Search for the cell housing the specified text and yield its (X, Y) center coordinate. 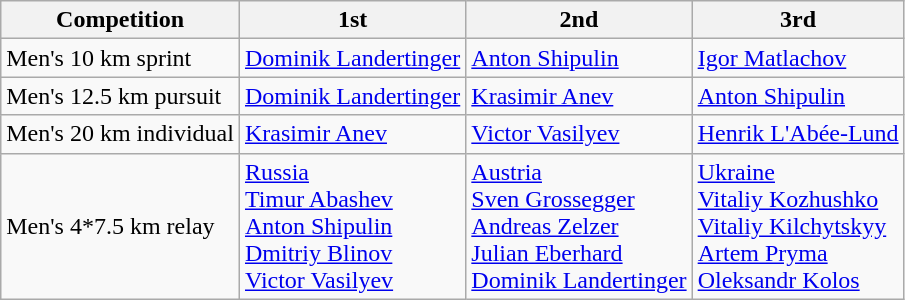
Men's 20 km individual (120, 134)
Victor Vasilyev (579, 134)
Igor Matlachov (798, 58)
UkraineVitaliy KozhushkoVitaliy KilchytskyyArtem PrymaOleksandr Kolos (798, 226)
Men's 4*7.5 km relay (120, 226)
Men's 10 km sprint (120, 58)
Competition (120, 20)
Henrik L'Abée-Lund (798, 134)
2nd (579, 20)
AustriaSven GrosseggerAndreas ZelzerJulian EberhardDominik Landertinger (579, 226)
1st (352, 20)
3rd (798, 20)
RussiaTimur AbashevAnton ShipulinDmitriy BlinovVictor Vasilyev (352, 226)
Men's 12.5 km pursuit (120, 96)
